Return the (X, Y) coordinate for the center point of the cell that contains the specified text.  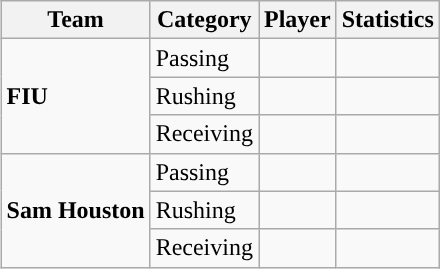
Sam Houston (76, 210)
FIU (76, 96)
Team (76, 20)
Player (297, 20)
Category (204, 20)
Statistics (388, 20)
